Identify which cell holds the provided text, then report its [X, Y] central coordinate. 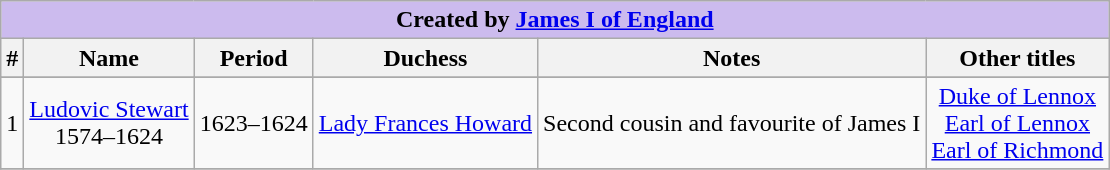
Duke of LennoxEarl of LennoxEarl of Richmond [1018, 123]
# [12, 58]
Period [254, 58]
Lady Frances Howard [425, 123]
Name [109, 58]
Created by James I of England [555, 20]
Second cousin and favourite of James I [732, 123]
1623–1624 [254, 123]
Ludovic Stewart1574–1624 [109, 123]
Duchess [425, 58]
Other titles [1018, 58]
1 [12, 123]
Notes [732, 58]
